Pinpoint the cell where the given text exists, returning its [X, Y] midpoint coordinate. 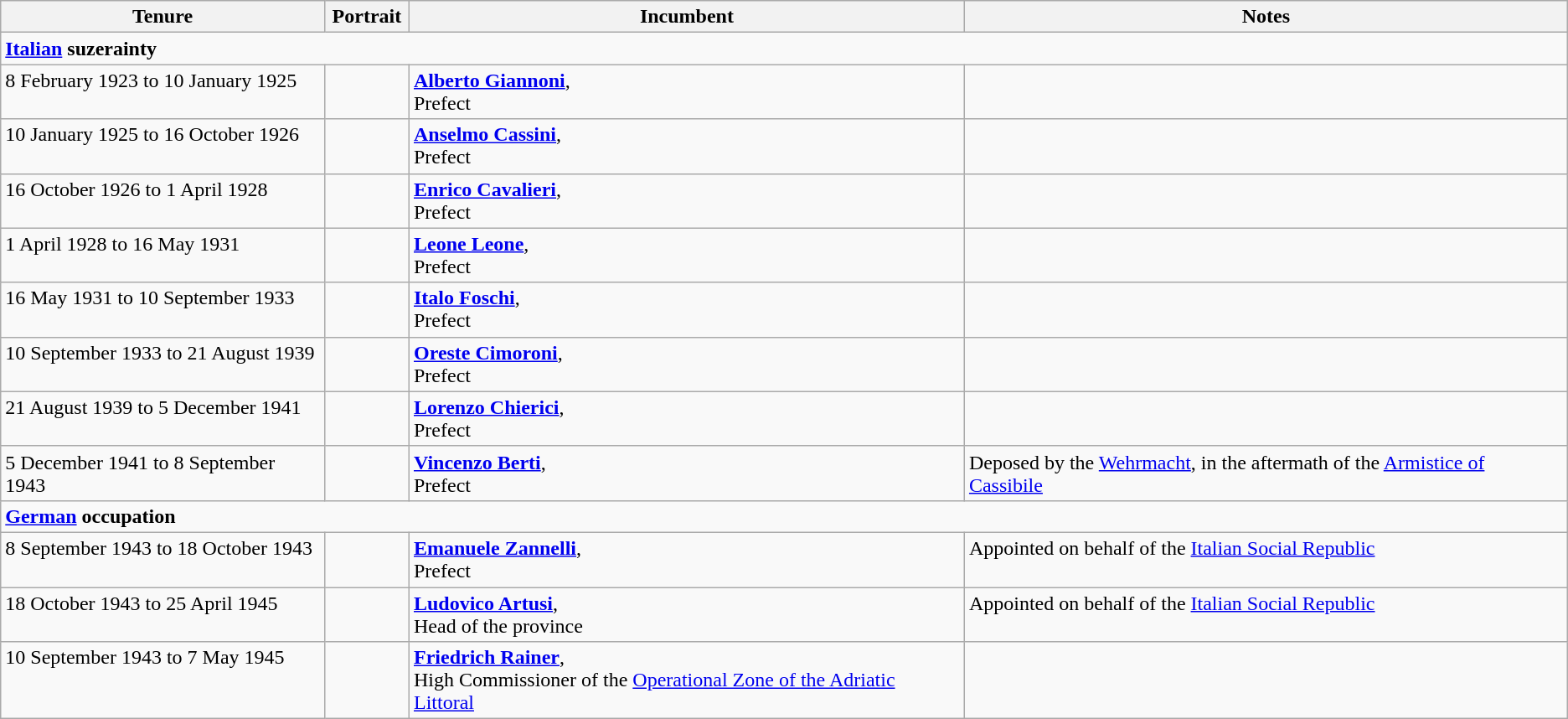
16 October 1926 to 1 April 1928 [162, 201]
Notes [1266, 17]
10 September 1933 to 21 August 1939 [162, 364]
Emanuele Zannelli, Prefect [687, 560]
Incumbent [687, 17]
Tenure [162, 17]
Deposed by the Wehrmacht, in the aftermath of the Armistice of Cassibile [1266, 473]
10 September 1943 to 7 May 1945 [162, 680]
Ludovico Artusi, Head of the province [687, 613]
Lorenzo Chierici, Prefect [687, 419]
5 December 1941 to 8 September 1943 [162, 473]
10 January 1925 to 16 October 1926 [162, 146]
Italian suzerainty [784, 49]
Leone Leone, Prefect [687, 255]
German occupation [784, 516]
1 April 1928 to 16 May 1931 [162, 255]
21 August 1939 to 5 December 1941 [162, 419]
8 February 1923 to 10 January 1925 [162, 92]
18 October 1943 to 25 April 1945 [162, 613]
Friedrich Rainer, High Commissioner of the Operational Zone of the Adriatic Littoral [687, 680]
Oreste Cimoroni, Prefect [687, 364]
Portrait [367, 17]
16 May 1931 to 10 September 1933 [162, 310]
Anselmo Cassini, Prefect [687, 146]
8 September 1943 to 18 October 1943 [162, 560]
Enrico Cavalieri, Prefect [687, 201]
Italo Foschi, Prefect [687, 310]
Vincenzo Berti, Prefect [687, 473]
Alberto Giannoni, Prefect [687, 92]
